Detect which cell encompasses the target text, then output its [x, y] center coordinate. 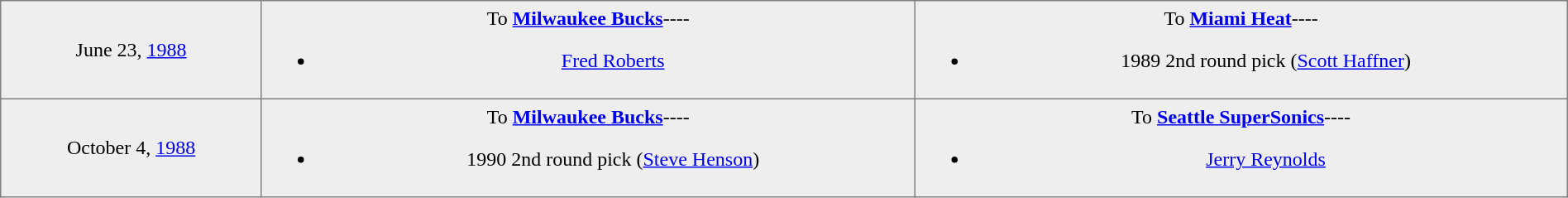
To Miami Heat----1989 2nd round pick (Scott Haffner) [1241, 50]
June 23, 1988 [131, 50]
October 4, 1988 [131, 147]
To Milwaukee Bucks----1990 2nd round pick (Steve Henson) [587, 147]
To Seattle SuperSonics----Jerry Reynolds [1241, 147]
To Milwaukee Bucks----Fred Roberts [587, 50]
